Locate the cell with the specified text and output its (X, Y) center coordinate. 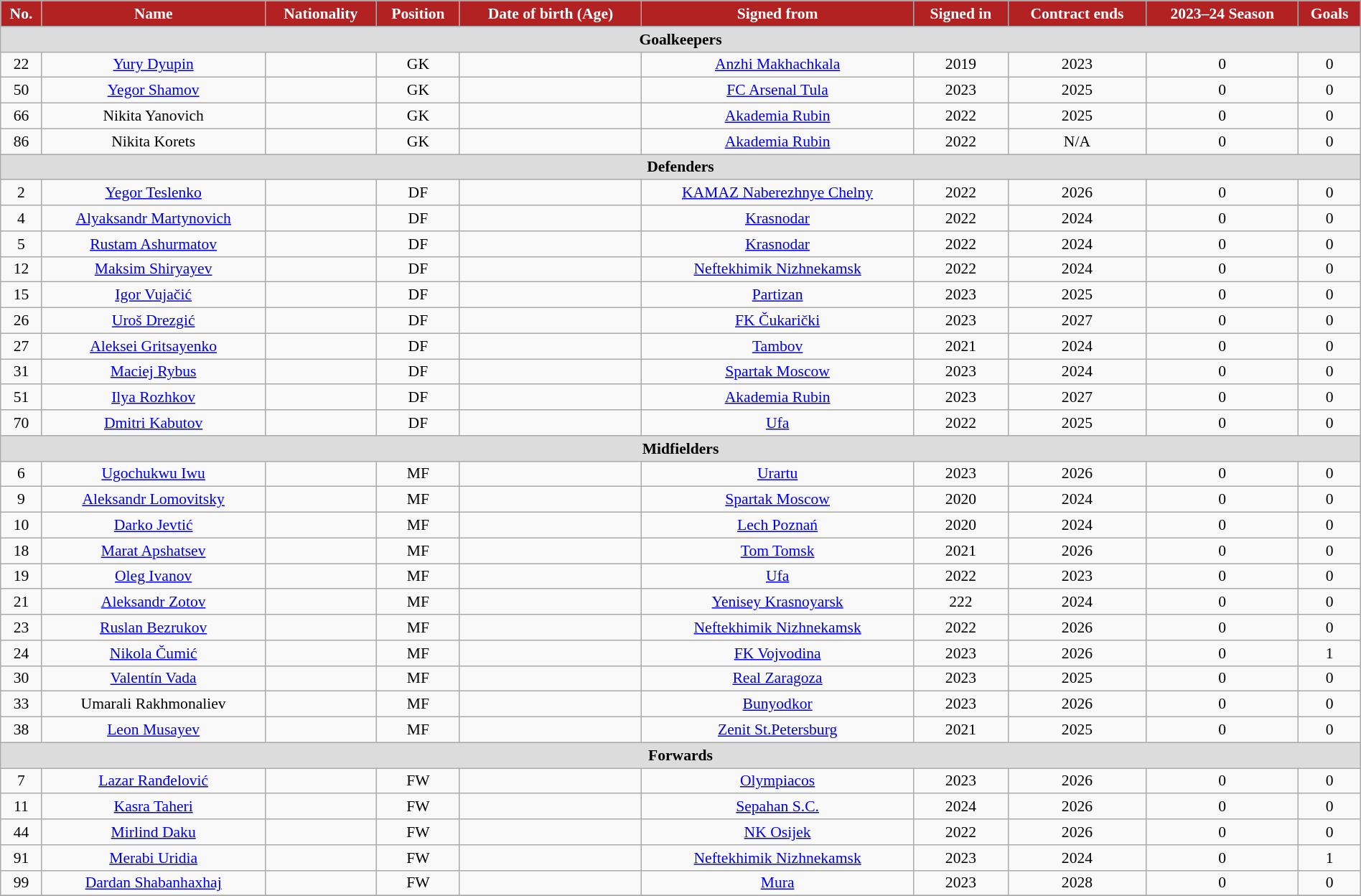
Yenisey Krasnoyarsk (778, 602)
31 (22, 372)
Mura (778, 883)
21 (22, 602)
24 (22, 653)
7 (22, 781)
Olympiacos (778, 781)
Maciej Rybus (154, 372)
6 (22, 474)
38 (22, 730)
2019 (961, 65)
Partizan (778, 295)
Dmitri Kabutov (154, 423)
Nikita Yanovich (154, 116)
10 (22, 526)
23 (22, 627)
Goals (1329, 14)
2028 (1077, 883)
Valentín Vada (154, 678)
Real Zaragoza (778, 678)
Name (154, 14)
15 (22, 295)
No. (22, 14)
Yury Dyupin (154, 65)
Zenit St.Petersburg (778, 730)
2023–24 Season (1222, 14)
27 (22, 346)
9 (22, 500)
Forwards (680, 755)
5 (22, 244)
Signed from (778, 14)
Nationality (320, 14)
Marat Apshatsev (154, 551)
50 (22, 90)
Date of birth (Age) (550, 14)
Midfielders (680, 449)
Uroš Drezgić (154, 321)
66 (22, 116)
Nikita Korets (154, 141)
Defenders (680, 167)
Lazar Ranđelović (154, 781)
44 (22, 832)
N/A (1077, 141)
99 (22, 883)
Ugochukwu Iwu (154, 474)
2 (22, 193)
Goalkeepers (680, 39)
70 (22, 423)
Lech Poznań (778, 526)
Oleg Ivanov (154, 577)
FC Arsenal Tula (778, 90)
Merabi Uridia (154, 858)
22 (22, 65)
18 (22, 551)
Urartu (778, 474)
Dardan Shabanhaxhaj (154, 883)
91 (22, 858)
Signed in (961, 14)
Sepahan S.C. (778, 807)
Ruslan Bezrukov (154, 627)
Tambov (778, 346)
11 (22, 807)
Position (418, 14)
Leon Musayev (154, 730)
Rustam Ashurmatov (154, 244)
Umarali Rakhmonaliev (154, 704)
Ilya Rozhkov (154, 398)
30 (22, 678)
Bunyodkor (778, 704)
Alyaksandr Martynovich (154, 218)
Kasra Taheri (154, 807)
Nikola Čumić (154, 653)
86 (22, 141)
Mirlind Daku (154, 832)
KAMAZ Naberezhnye Chelny (778, 193)
Tom Tomsk (778, 551)
19 (22, 577)
Maksim Shiryayev (154, 269)
FK Čukarički (778, 321)
Aleksei Gritsayenko (154, 346)
Contract ends (1077, 14)
Yegor Teslenko (154, 193)
FK Vojvodina (778, 653)
Aleksandr Lomovitsky (154, 500)
Igor Vujačić (154, 295)
222 (961, 602)
NK Osijek (778, 832)
Anzhi Makhachkala (778, 65)
33 (22, 704)
Darko Jevtić (154, 526)
12 (22, 269)
Yegor Shamov (154, 90)
51 (22, 398)
Aleksandr Zotov (154, 602)
4 (22, 218)
26 (22, 321)
